Provide the (X, Y) coordinate of the cell's center where the given text is located.  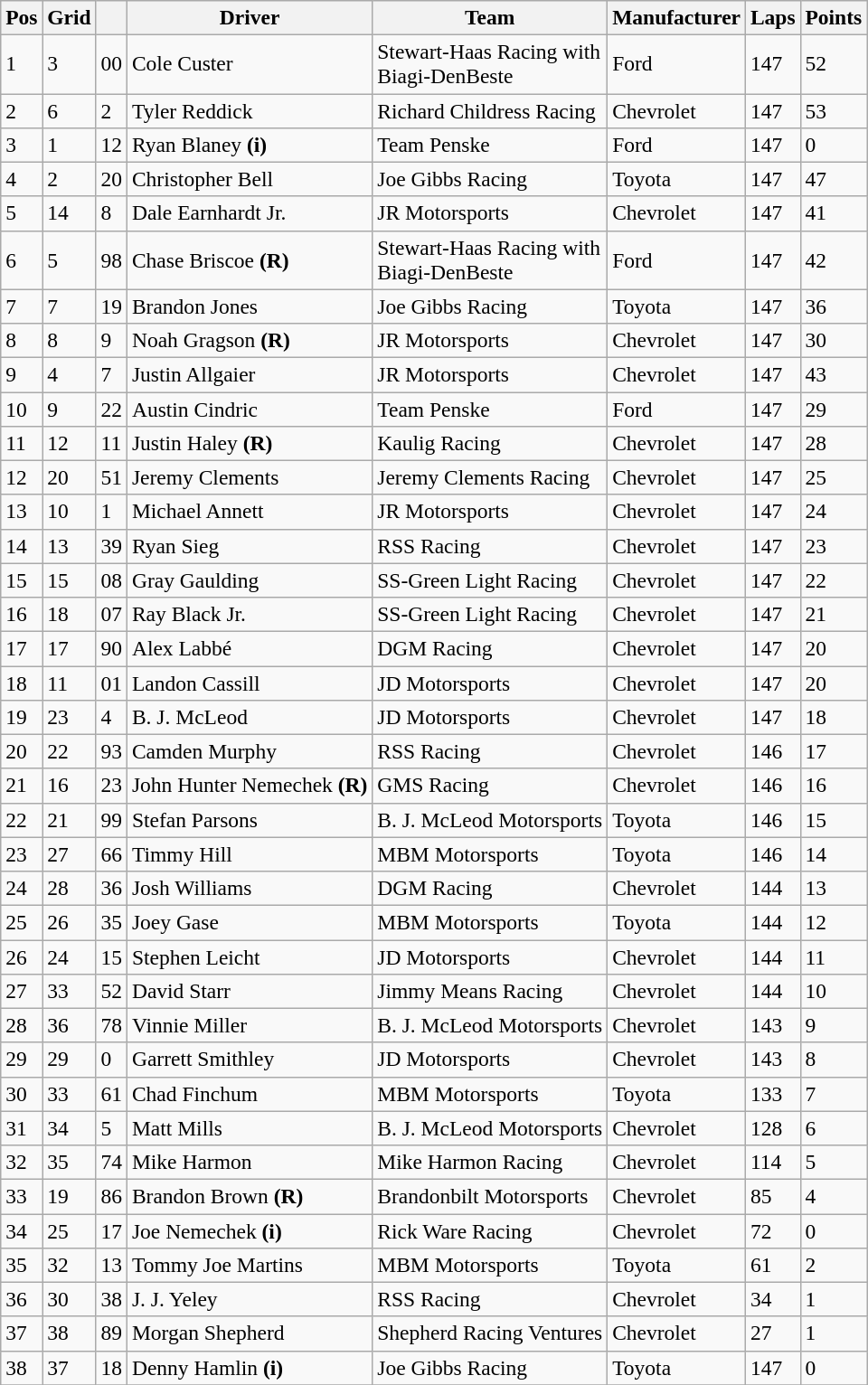
85 (772, 1196)
Rick Ware Racing (490, 1230)
98 (111, 260)
39 (111, 546)
B. J. McLeod (250, 717)
Stefan Parsons (250, 820)
Pos (22, 17)
Stephen Leicht (250, 956)
72 (772, 1230)
GMS Racing (490, 786)
Mike Harmon (250, 1162)
07 (111, 614)
86 (111, 1196)
Matt Mills (250, 1128)
Richard Childress Racing (490, 110)
Jeremy Clements (250, 477)
Garrett Smithley (250, 1060)
Denny Hamlin (i) (250, 1368)
47 (834, 179)
78 (111, 1025)
133 (772, 1094)
99 (111, 820)
51 (111, 477)
Timmy Hill (250, 854)
Kaulig Racing (490, 443)
Team (490, 17)
Austin Cindric (250, 409)
89 (111, 1333)
Brandon Brown (R) (250, 1196)
Laps (772, 17)
Tyler Reddick (250, 110)
53 (834, 110)
J. J. Yeley (250, 1299)
Driver (250, 17)
Justin Allgaier (250, 374)
Ray Black Jr. (250, 614)
Josh Williams (250, 888)
Noah Gragson (R) (250, 340)
Joe Nemechek (i) (250, 1230)
Morgan Shepherd (250, 1333)
Alex Labbé (250, 648)
Grid (69, 17)
Justin Haley (R) (250, 443)
Christopher Bell (250, 179)
Mike Harmon Racing (490, 1162)
42 (834, 260)
Manufacturer (676, 17)
Jimmy Means Racing (490, 991)
John Hunter Nemechek (R) (250, 786)
114 (772, 1162)
Jeremy Clements Racing (490, 477)
Dale Earnhardt Jr. (250, 213)
Landon Cassill (250, 683)
Chase Briscoe (R) (250, 260)
Shepherd Racing Ventures (490, 1333)
Vinnie Miller (250, 1025)
Ryan Sieg (250, 546)
Camden Murphy (250, 751)
08 (111, 580)
00 (111, 63)
93 (111, 751)
41 (834, 213)
Ryan Blaney (i) (250, 145)
Brandon Jones (250, 306)
Gray Gaulding (250, 580)
128 (772, 1128)
David Starr (250, 991)
Cole Custer (250, 63)
90 (111, 648)
01 (111, 683)
Points (834, 17)
74 (111, 1162)
66 (111, 854)
43 (834, 374)
Michael Annett (250, 512)
Chad Finchum (250, 1094)
31 (22, 1128)
Tommy Joe Martins (250, 1265)
Brandonbilt Motorsports (490, 1196)
Joey Gase (250, 922)
